For the text-containing cell, return its midpoint in (x, y) coordinate format. 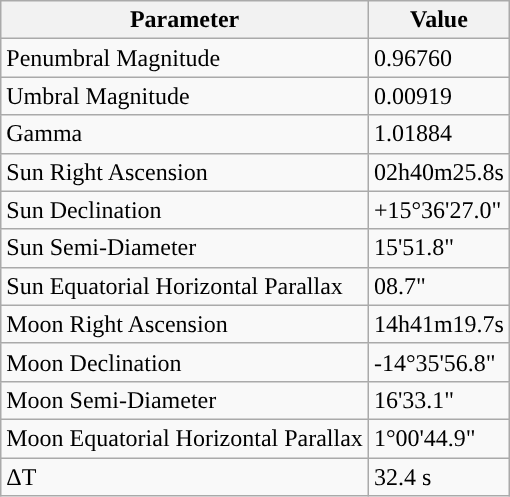
Moon Declination (185, 362)
Sun Right Ascension (185, 172)
08.7" (438, 286)
Sun Equatorial Horizontal Parallax (185, 286)
1.01884 (438, 134)
-14°35'56.8" (438, 362)
02h40m25.8s (438, 172)
16'33.1" (438, 400)
Gamma (185, 134)
15'51.8" (438, 248)
Moon Right Ascension (185, 324)
Umbral Magnitude (185, 96)
0.96760 (438, 58)
32.4 s (438, 477)
14h41m19.7s (438, 324)
Sun Declination (185, 210)
Value (438, 20)
+15°36'27.0" (438, 210)
Moon Semi-Diameter (185, 400)
ΔT (185, 477)
Penumbral Magnitude (185, 58)
1°00'44.9" (438, 438)
Parameter (185, 20)
0.00919 (438, 96)
Moon Equatorial Horizontal Parallax (185, 438)
Sun Semi-Diameter (185, 248)
